Return the (x, y) coordinate for the center point of the cell that contains the specified text.  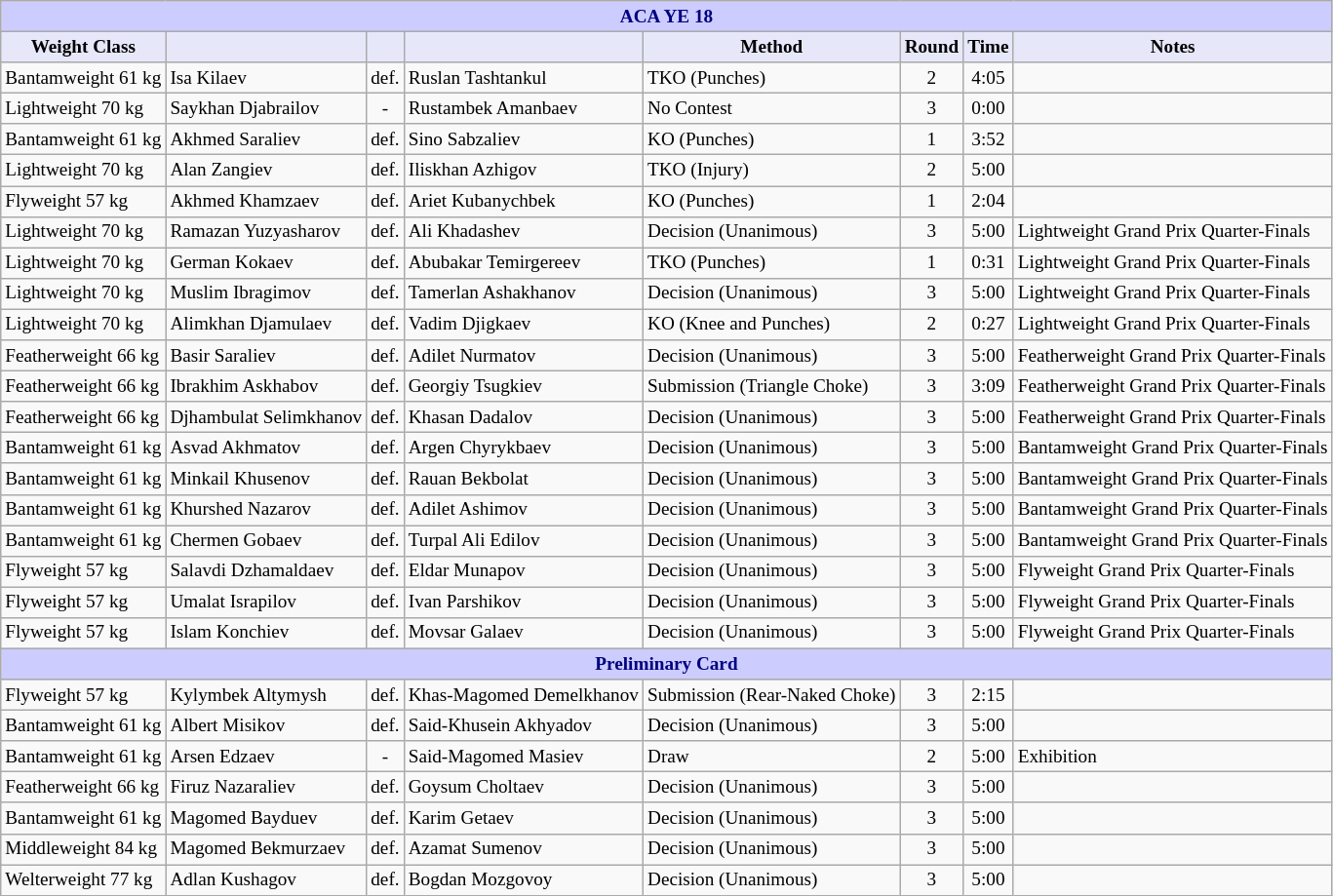
2:15 (989, 695)
Said-Magomed Masiev (523, 757)
Middleweight 84 kg (84, 849)
Rustambek Amanbaev (523, 108)
Djhambulat Selimkhanov (266, 417)
Alan Zangiev (266, 171)
Vadim Djigkaev (523, 325)
0:27 (989, 325)
Adlan Kushagov (266, 879)
Ruslan Tashtankul (523, 78)
0:00 (989, 108)
Ramazan Yuzyasharov (266, 232)
Asvad Akhmatov (266, 448)
Rauan Bekbolat (523, 479)
German Kokaev (266, 263)
Argen Chyrykbaev (523, 448)
Ali Khadashev (523, 232)
Exhibition (1172, 757)
Khasan Dadalov (523, 417)
Abubakar Temirgereev (523, 263)
Adilet Ashimov (523, 510)
Azamat Sumenov (523, 849)
Khurshed Nazarov (266, 510)
Minkail Khusenov (266, 479)
3:52 (989, 139)
Ivan Parshikov (523, 603)
4:05 (989, 78)
No Contest (771, 108)
Notes (1172, 47)
Tamerlan Ashakhanov (523, 293)
ACA YE 18 (667, 17)
Goysum Choltaev (523, 788)
Chermen Gobaev (266, 540)
Magomed Bayduev (266, 818)
Weight Class (84, 47)
Movsar Galaev (523, 633)
Turpal Ali Edilov (523, 540)
Submission (Rear-Naked Choke) (771, 695)
Time (989, 47)
Firuz Nazaraliev (266, 788)
Isa Kilaev (266, 78)
Submission (Triangle Choke) (771, 386)
Method (771, 47)
Magomed Bekmurzaev (266, 849)
Akhmed Saraliev (266, 139)
KO (Knee and Punches) (771, 325)
Round (932, 47)
Sino Sabzaliev (523, 139)
Eldar Munapov (523, 571)
Iliskhan Azhigov (523, 171)
Akhmed Khamzaev (266, 201)
3:09 (989, 386)
Muslim Ibragimov (266, 293)
Salavdi Dzhamaldaev (266, 571)
Draw (771, 757)
Alimkhan Djamulaev (266, 325)
Bogdan Mozgovoy (523, 879)
Georgiy Tsugkiev (523, 386)
Karim Getaev (523, 818)
Khas-Magomed Demelkhanov (523, 695)
Adilet Nurmatov (523, 356)
Arsen Edzaev (266, 757)
Ibrakhim Askhabov (266, 386)
0:31 (989, 263)
Saykhan Djabrailov (266, 108)
Kylymbek Altymysh (266, 695)
2:04 (989, 201)
Welterweight 77 kg (84, 879)
Basir Saraliev (266, 356)
TKO (Injury) (771, 171)
Umalat Israpilov (266, 603)
Ariet Kubanychbek (523, 201)
Albert Misikov (266, 725)
Preliminary Card (667, 664)
Islam Konchiev (266, 633)
Said-Khusein Akhyadov (523, 725)
